From the cell containing the given text, extract its center point as (x, y) coordinate. 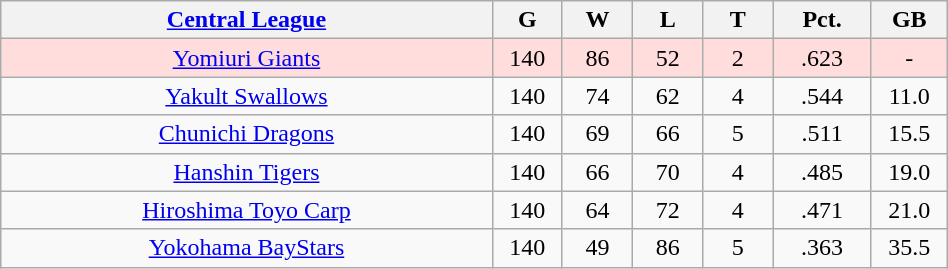
Yokohama BayStars (246, 248)
15.5 (909, 134)
.363 (822, 248)
21.0 (909, 210)
70 (668, 172)
Central League (246, 20)
Yakult Swallows (246, 96)
69 (597, 134)
GB (909, 20)
52 (668, 58)
74 (597, 96)
Yomiuri Giants (246, 58)
.511 (822, 134)
.485 (822, 172)
.623 (822, 58)
49 (597, 248)
.544 (822, 96)
64 (597, 210)
19.0 (909, 172)
W (597, 20)
- (909, 58)
Hanshin Tigers (246, 172)
11.0 (909, 96)
Hiroshima Toyo Carp (246, 210)
L (668, 20)
35.5 (909, 248)
Pct. (822, 20)
2 (738, 58)
Chunichi Dragons (246, 134)
.471 (822, 210)
62 (668, 96)
T (738, 20)
72 (668, 210)
G (527, 20)
